Determine the [X, Y] coordinate at the center of the cell enclosing the given text.  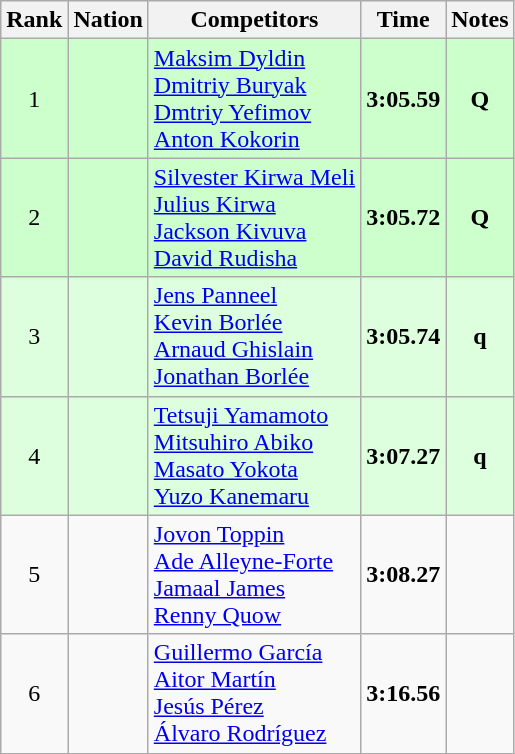
5 [34, 574]
3:05.59 [404, 98]
Jovon ToppinAde Alleyne-ForteJamaal JamesRenny Quow [254, 574]
Nation [108, 20]
2 [34, 218]
6 [34, 694]
Silvester Kirwa MeliJulius KirwaJackson KivuvaDavid Rudisha [254, 218]
3:16.56 [404, 694]
Rank [34, 20]
3:05.72 [404, 218]
3:08.27 [404, 574]
Jens PanneelKevin BorléeArnaud GhislainJonathan Borlée [254, 336]
1 [34, 98]
Time [404, 20]
3 [34, 336]
3:05.74 [404, 336]
3:07.27 [404, 456]
Maksim DyldinDmitriy BuryakDmtriy YefimovAnton Kokorin [254, 98]
Tetsuji YamamotoMitsuhiro AbikoMasato YokotaYuzo Kanemaru [254, 456]
Competitors [254, 20]
Notes [480, 20]
4 [34, 456]
Guillermo GarcíaAitor MartínJesús PérezÁlvaro Rodríguez [254, 694]
